Detect which cell encompasses the target text, then output its [x, y] center coordinate. 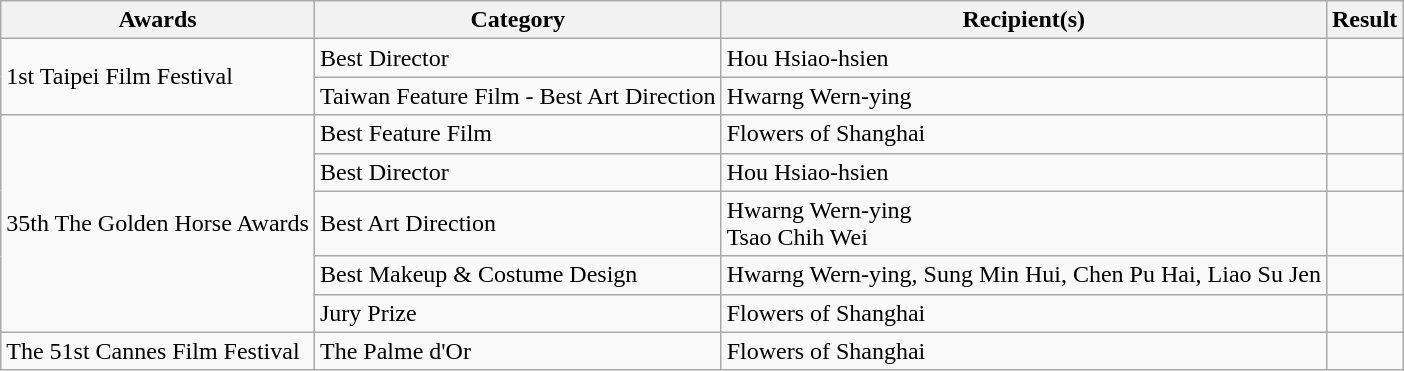
Hwarng Wern-ying, Sung Min Hui, Chen Pu Hai, Liao Su Jen [1024, 275]
Best Makeup & Costume Design [518, 275]
1st Taipei Film Festival [158, 77]
35th The Golden Horse Awards [158, 224]
Best Art Direction [518, 224]
The 51st Cannes Film Festival [158, 351]
Category [518, 20]
Awards [158, 20]
Result [1364, 20]
Hwarng Wern-ying [1024, 96]
Best Feature Film [518, 134]
The Palme d'Or [518, 351]
Taiwan Feature Film - Best Art Direction [518, 96]
Jury Prize [518, 313]
Recipient(s) [1024, 20]
Hwarng Wern-yingTsao Chih Wei [1024, 224]
